Provide the [x, y] coordinate of the cell's center where the given text is located.  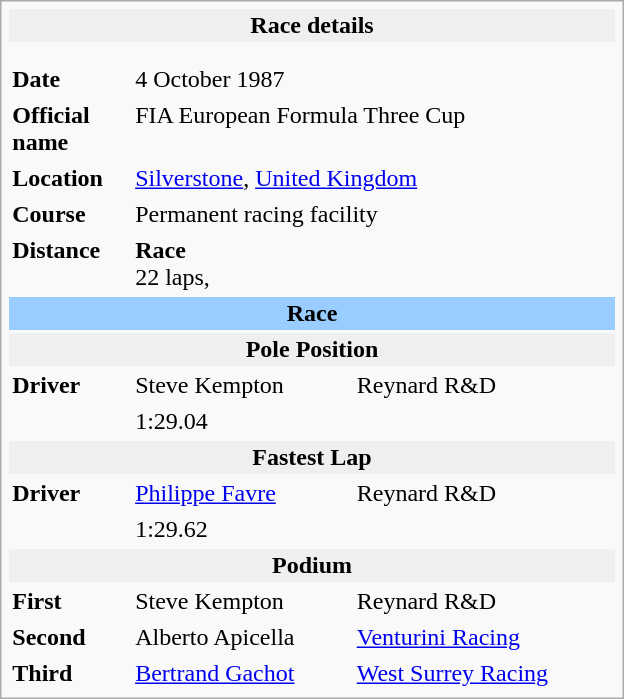
Pole Position [312, 350]
West Surrey Racing [484, 674]
Alberto Apicella [242, 638]
Permanent racing facility [374, 214]
Philippe Favre [242, 494]
Date [69, 80]
Bertrand Gachot [242, 674]
FIA European Formula Three Cup [374, 129]
Official name [69, 129]
Race [312, 314]
Course [69, 214]
Fastest Lap [312, 458]
Third [69, 674]
Second [69, 638]
First [69, 602]
Race22 laps, [242, 264]
Silverstone, United Kingdom [374, 178]
Race details [312, 26]
1:29.04 [242, 422]
4 October 1987 [242, 80]
1:29.62 [242, 530]
Podium [312, 566]
Venturini Racing [484, 638]
Distance [69, 264]
Location [69, 178]
